Return (x, y) of the center of cell containing provided text 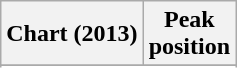
Peakposition (189, 34)
Chart (2013) (72, 34)
